Search for the cell housing the specified text and yield its (x, y) center coordinate. 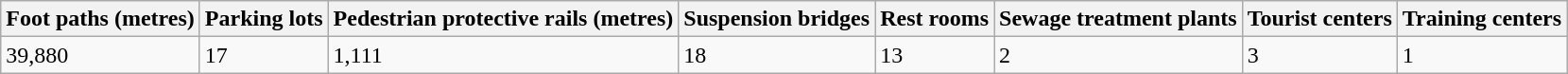
17 (264, 55)
Training centers (1482, 19)
1 (1482, 55)
Rest rooms (935, 19)
3 (1319, 55)
2 (1119, 55)
Foot paths (metres) (100, 19)
18 (777, 55)
39,880 (100, 55)
Pedestrian protective rails (metres) (503, 19)
Tourist centers (1319, 19)
Suspension bridges (777, 19)
13 (935, 55)
Sewage treatment plants (1119, 19)
Parking lots (264, 19)
1,111 (503, 55)
